Return [X, Y] of the center of cell containing provided text 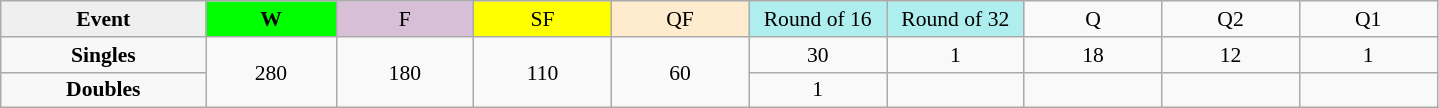
Round of 32 [955, 19]
Q1 [1368, 19]
18 [1093, 55]
Doubles [104, 90]
Q2 [1231, 19]
12 [1231, 55]
30 [818, 55]
180 [405, 72]
280 [271, 72]
Singles [104, 55]
F [405, 19]
110 [543, 72]
W [271, 19]
60 [680, 72]
Q [1093, 19]
Round of 16 [818, 19]
SF [543, 19]
Event [104, 19]
QF [680, 19]
